Return [X, Y] of the center of cell containing provided text 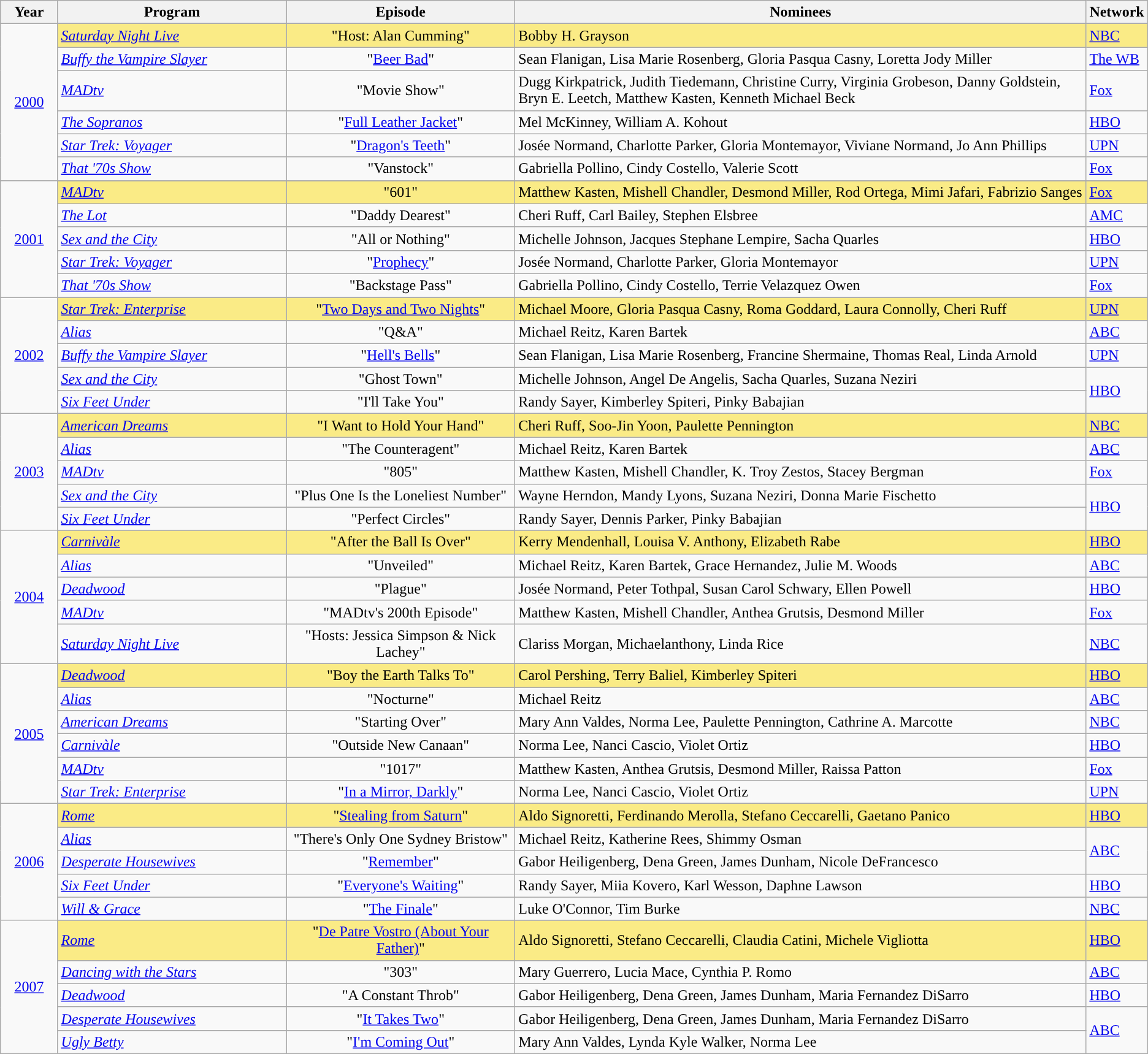
Will & Grace [172, 909]
Dancing with the Stars [172, 972]
"Boy the Earth Talks To" [401, 675]
"De Patre Vostro (About Your Father)" [401, 941]
Josée Normand, Peter Tothpal, Susan Carol Schwary, Ellen Powell [801, 589]
"A Constant Throb" [401, 995]
Clariss Morgan, Michaelanthony, Linda Rice [801, 644]
"I'm Coming Out" [401, 1042]
"Full Leather Jacket" [401, 122]
"Q&A" [401, 332]
"The Finale" [401, 909]
The WB [1117, 59]
"Hosts: Jessica Simpson & Nick Lachey" [401, 644]
Bobby H. Grayson [801, 36]
Michelle Johnson, Jacques Stephane Lempire, Sacha Quarles [801, 239]
Kerry Mendenhall, Louisa V. Anthony, Elizabeth Rabe [801, 542]
"Dragon's Teeth" [401, 145]
"303" [401, 972]
Episode [401, 12]
"I Want to Hold Your Hand" [401, 426]
"601" [401, 192]
"Plus One Is the Loneliest Number" [401, 495]
"1017" [401, 769]
Aldo Signoretti, Ferdinando Merolla, Stefano Ceccarelli, Gaetano Panico [801, 815]
Network [1117, 12]
Matthew Kasten, Mishell Chandler, Anthea Grutsis, Desmond Miller [801, 612]
"Unveiled" [401, 565]
"Two Days and Two Nights" [401, 308]
Michael Reitz, Katherine Rees, Shimmy Osman [801, 839]
Mel McKinney, William A. Kohout [801, 122]
2003 [29, 472]
Randy Sayer, Miia Kovero, Karl Wesson, Daphne Lawson [801, 885]
"MADtv's 200th Episode" [401, 612]
Program [172, 12]
AMC [1117, 215]
"Beer Bad" [401, 59]
Michael Reitz, Karen Bartek, Grace Hernandez, Julie M. Woods [801, 565]
The Lot [172, 215]
Aldo Signoretti, Stefano Ceccarelli, Claudia Catini, Michele Vigliotta [801, 941]
The Sopranos [172, 122]
Ugly Betty [172, 1042]
Gabriella Pollino, Cindy Costello, Terrie Velazquez Owen [801, 285]
"Outside New Canaan" [401, 746]
2005 [29, 733]
"Daddy Dearest" [401, 215]
Randy Sayer, Dennis Parker, Pinky Babajian [801, 519]
Matthew Kasten, Mishell Chandler, Desmond Miller, Rod Ortega, Mimi Jafari, Fabrizio Sanges [801, 192]
2004 [29, 597]
Randy Sayer, Kimberley Spiteri, Pinky Babajian [801, 402]
"805" [401, 472]
2006 [29, 862]
"Prophecy" [401, 262]
"Starting Over" [401, 722]
"Everyone's Waiting" [401, 885]
"Backstage Pass" [401, 285]
"Vanstock" [401, 169]
Wayne Herndon, Mandy Lyons, Suzana Neziri, Donna Marie Fischetto [801, 495]
Year [29, 12]
"Stealing from Saturn" [401, 815]
Matthew Kasten, Anthea Grutsis, Desmond Miller, Raissa Patton [801, 769]
Michael Moore, Gloria Pasqua Casny, Roma Goddard, Laura Connolly, Cheri Ruff [801, 308]
Gabriella Pollino, Cindy Costello, Valerie Scott [801, 169]
"All or Nothing" [401, 239]
"Plague" [401, 589]
"Perfect Circles" [401, 519]
"In a Mirror, Darkly" [401, 792]
"After the Ball Is Over" [401, 542]
Cheri Ruff, Carl Bailey, Stephen Elsbree [801, 215]
Mary Guerrero, Lucia Mace, Cynthia P. Romo [801, 972]
Michael Reitz [801, 698]
"Nocturne" [401, 698]
Josée Normand, Charlotte Parker, Gloria Montemayor [801, 262]
2001 [29, 239]
"It Takes Two" [401, 1018]
Nominees [801, 12]
"Hell's Bells" [401, 356]
Sean Flanigan, Lisa Marie Rosenberg, Gloria Pasqua Casny, Loretta Jody Miller [801, 59]
"There's Only One Sydney Bristow" [401, 839]
"Ghost Town" [401, 379]
Carol Pershing, Terry Baliel, Kimberley Spiteri [801, 675]
Dugg Kirkpatrick, Judith Tiedemann, Christine Curry, Virginia Grobeson, Danny Goldstein, Bryn E. Leetch, Matthew Kasten, Kenneth Michael Beck [801, 91]
Mary Ann Valdes, Lynda Kyle Walker, Norma Lee [801, 1042]
Michelle Johnson, Angel De Angelis, Sacha Quarles, Suzana Neziri [801, 379]
2000 [29, 102]
"Host: Alan Cumming" [401, 36]
Mary Ann Valdes, Norma Lee, Paulette Pennington, Cathrine A. Marcotte [801, 722]
Sean Flanigan, Lisa Marie Rosenberg, Francine Shermaine, Thomas Real, Linda Arnold [801, 356]
Luke O'Connor, Tim Burke [801, 909]
"Remember" [401, 862]
Josée Normand, Charlotte Parker, Gloria Montemayor, Viviane Normand, Jo Ann Phillips [801, 145]
"I'll Take You" [401, 402]
"Movie Show" [401, 91]
2007 [29, 987]
Cheri Ruff, Soo-Jin Yoon, Paulette Pennington [801, 426]
"The Counteragent" [401, 449]
Gabor Heiligenberg, Dena Green, James Dunham, Nicole DeFrancesco [801, 862]
2002 [29, 355]
Matthew Kasten, Mishell Chandler, K. Troy Zestos, Stacey Bergman [801, 472]
